Provide the [x, y] coordinate of the cell's center where the given text is located.  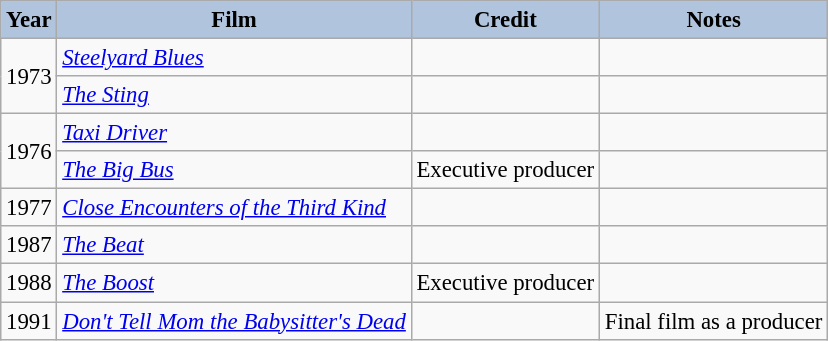
Close Encounters of the Third Kind [234, 208]
Credit [505, 20]
The Boost [234, 283]
1987 [29, 245]
1977 [29, 208]
1973 [29, 76]
1988 [29, 283]
Steelyard Blues [234, 58]
Final film as a producer [713, 321]
1991 [29, 321]
The Beat [234, 245]
Year [29, 20]
Taxi Driver [234, 133]
Notes [713, 20]
The Sting [234, 95]
1976 [29, 152]
The Big Bus [234, 170]
Film [234, 20]
Don't Tell Mom the Babysitter's Dead [234, 321]
